Pinpoint the cell where the given text exists, returning its (x, y) midpoint coordinate. 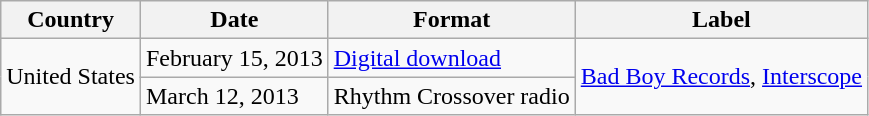
United States (71, 77)
Rhythm Crossover radio (452, 96)
Format (452, 20)
Date (234, 20)
March 12, 2013 (234, 96)
Label (721, 20)
February 15, 2013 (234, 58)
Digital download (452, 58)
Country (71, 20)
Bad Boy Records, Interscope (721, 77)
